Capture the cell that displays the provided text and extract its (x, y) central coordinate. 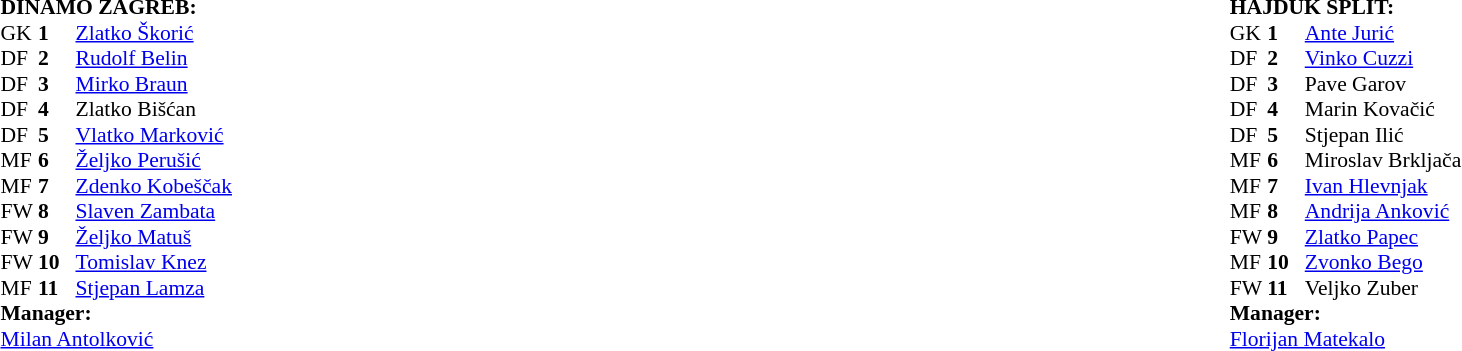
Mirko Braun (226, 84)
Tomislav Knez (226, 263)
Manager: (188, 313)
Slaven Zambata (226, 211)
Zdenko Kobeščak (226, 186)
Stjepan Lamza (226, 288)
Rudolf Belin (226, 59)
Zlatko Škorić (226, 33)
Vlatko Marković (226, 135)
Zlatko Bišćan (226, 109)
Željko Perušić (226, 161)
Željko Matuš (226, 237)
